Locate the cell with the specified text and output its (x, y) center coordinate. 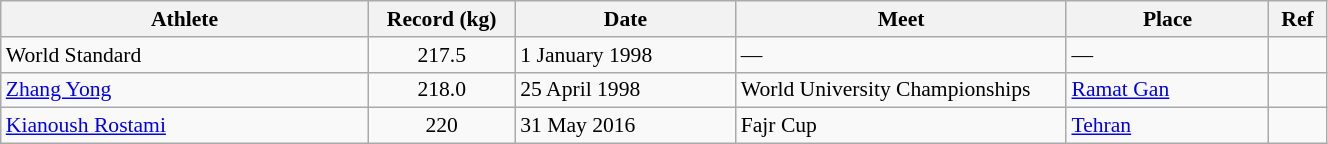
Fajr Cup (902, 126)
Tehran (1167, 126)
Athlete (184, 19)
Date (625, 19)
Meet (902, 19)
1 January 1998 (625, 55)
218.0 (442, 90)
220 (442, 126)
Ramat Gan (1167, 90)
25 April 1998 (625, 90)
Zhang Yong (184, 90)
217.5 (442, 55)
World University Championships (902, 90)
Record (kg) (442, 19)
Kianoush Rostami (184, 126)
Ref (1298, 19)
31 May 2016 (625, 126)
Place (1167, 19)
World Standard (184, 55)
